Scan for the cell matching the given text and deliver its (X, Y) coordinate at center. 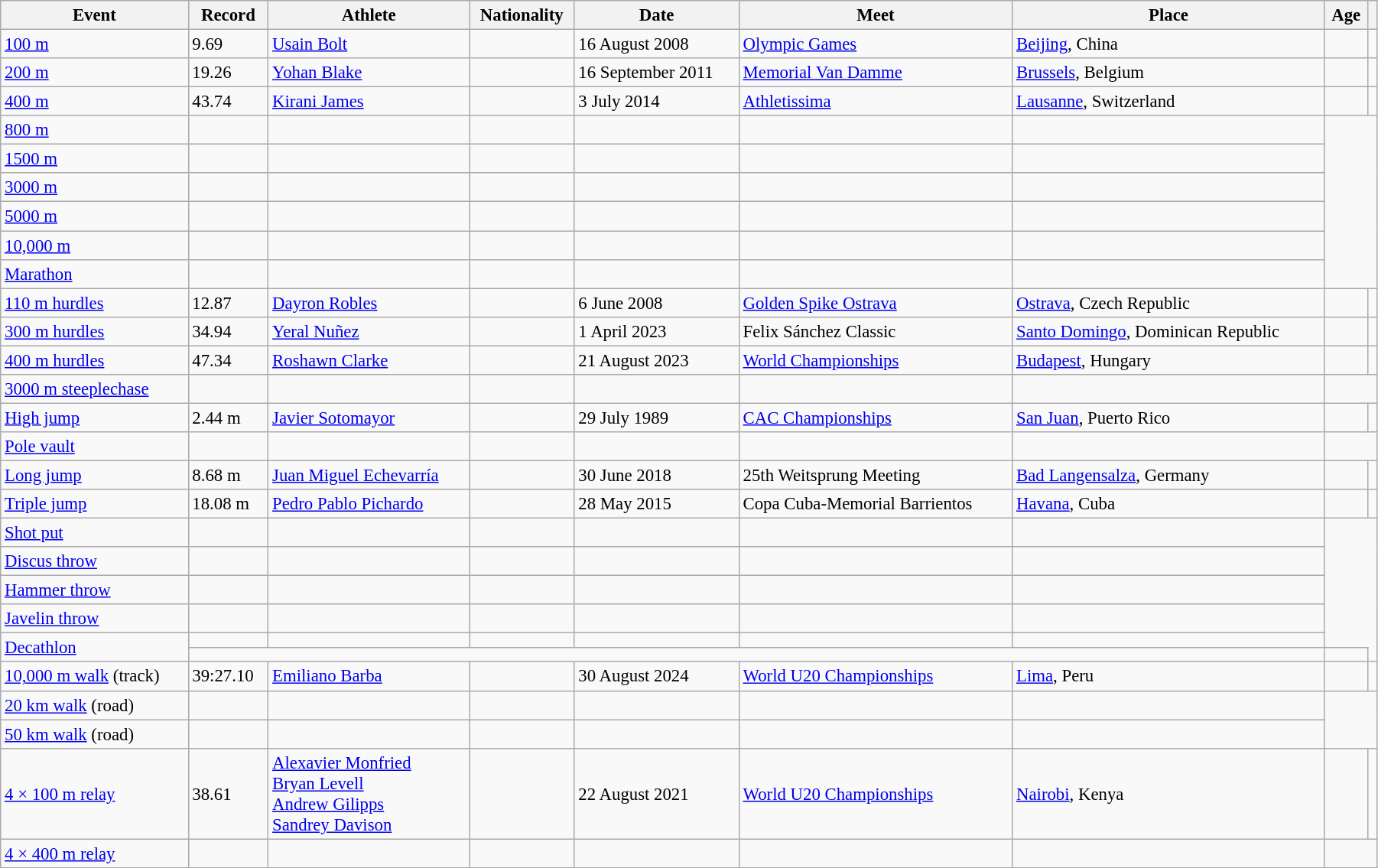
Yohan Blake (369, 73)
Lausanne, Switzerland (1168, 102)
Athletissima (875, 102)
39:27.10 (228, 677)
110 m hurdles (95, 303)
8.68 m (228, 475)
10,000 m walk (track) (95, 677)
Copa Cuba-Memorial Barrientos (875, 504)
Lima, Peru (1168, 677)
Event (95, 15)
4 × 400 m relay (95, 853)
300 m hurdles (95, 331)
1 April 2023 (656, 331)
Havana, Cuba (1168, 504)
Juan Miguel Echevarría (369, 475)
Emiliano Barba (369, 677)
Place (1168, 15)
100 m (95, 44)
30 June 2018 (656, 475)
Beijing, China (1168, 44)
400 m (95, 102)
Meet (875, 15)
Date (656, 15)
Javier Sotomayor (369, 418)
Age (1346, 15)
9.69 (228, 44)
Ostrava, Czech Republic (1168, 303)
Kirani James (369, 102)
800 m (95, 130)
6 June 2008 (656, 303)
Nationality (522, 15)
Decathlon (95, 648)
Olympic Games (875, 44)
Brussels, Belgium (1168, 73)
Budapest, Hungary (1168, 360)
3000 m steeplechase (95, 389)
Felix Sánchez Classic (875, 331)
Memorial Van Damme (875, 73)
19.26 (228, 73)
21 August 2023 (656, 360)
Nairobi, Kenya (1168, 794)
Alexavier MonfriedBryan LevellAndrew GilippsSandrey Davison (369, 794)
CAC Championships (875, 418)
Long jump (95, 475)
Roshawn Clarke (369, 360)
World Championships (875, 360)
34.94 (228, 331)
Golden Spike Ostrava (875, 303)
Dayron Robles (369, 303)
25th Weitsprung Meeting (875, 475)
28 May 2015 (656, 504)
43.74 (228, 102)
29 July 1989 (656, 418)
47.34 (228, 360)
30 August 2024 (656, 677)
22 August 2021 (656, 794)
200 m (95, 73)
3 July 2014 (656, 102)
16 September 2011 (656, 73)
16 August 2008 (656, 44)
4 × 100 m relay (95, 794)
Yeral Nuñez (369, 331)
High jump (95, 418)
Usain Bolt (369, 44)
400 m hurdles (95, 360)
3000 m (95, 187)
38.61 (228, 794)
Hammer throw (95, 590)
50 km walk (road) (95, 734)
Pedro Pablo Pichardo (369, 504)
Triple jump (95, 504)
10,000 m (95, 245)
Marathon (95, 274)
Santo Domingo, Dominican Republic (1168, 331)
Discus throw (95, 561)
Athlete (369, 15)
12.87 (228, 303)
Javelin throw (95, 619)
Record (228, 15)
2.44 m (228, 418)
5000 m (95, 216)
Pole vault (95, 447)
1500 m (95, 159)
Shot put (95, 533)
18.08 m (228, 504)
San Juan, Puerto Rico (1168, 418)
Bad Langensalza, Germany (1168, 475)
20 km walk (road) (95, 705)
